Detect which cell encompasses the target text, then output its [x, y] center coordinate. 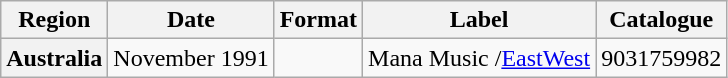
Label [480, 20]
Mana Music /EastWest [480, 58]
Format [318, 20]
Catalogue [662, 20]
9031759982 [662, 58]
November 1991 [191, 58]
Date [191, 20]
Australia [54, 58]
Region [54, 20]
